Search for the cell housing the specified text and yield its [x, y] center coordinate. 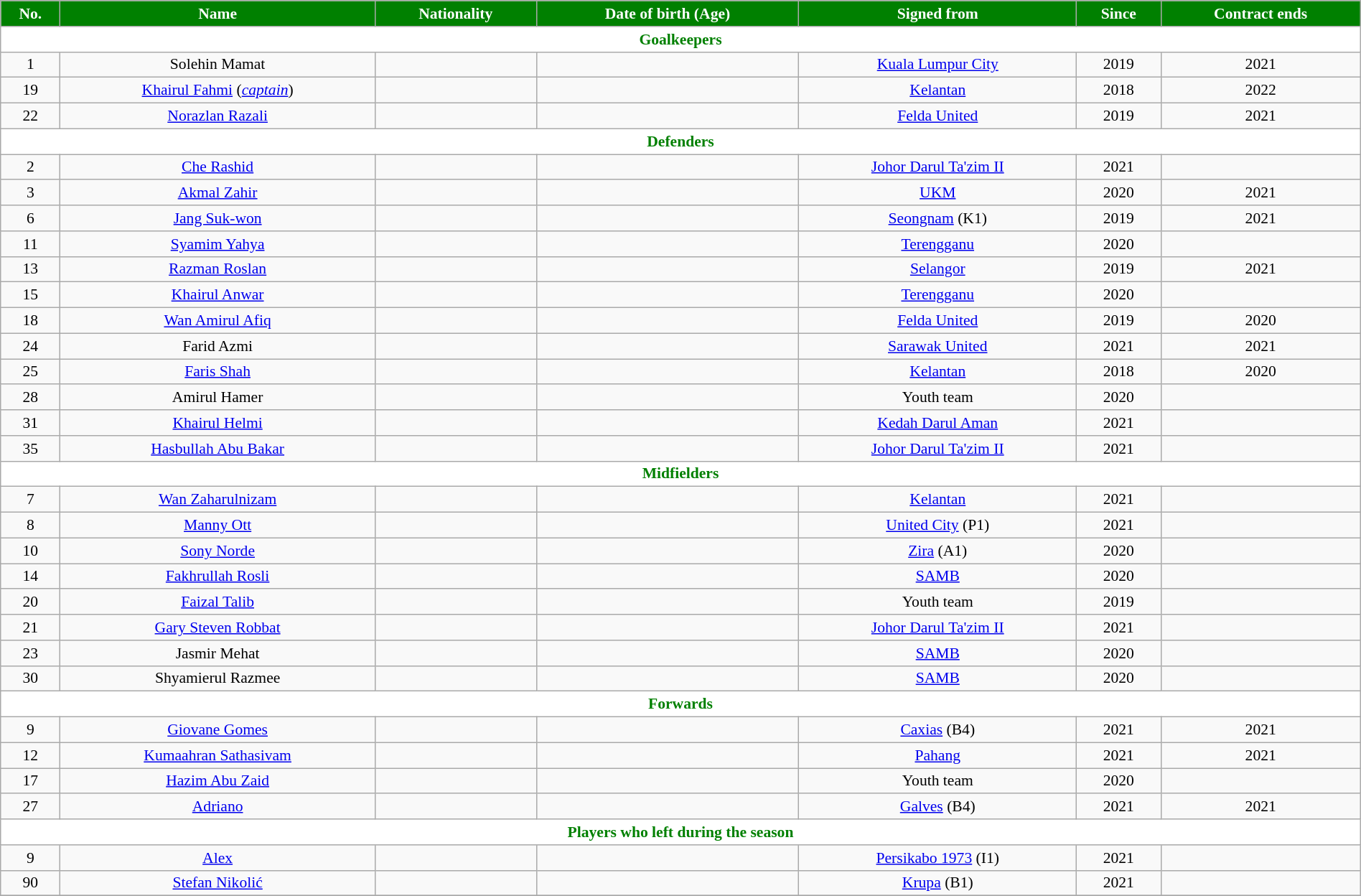
Signed from [937, 14]
Kumaahran Sathasivam [218, 755]
7 [30, 500]
Che Rashid [218, 167]
27 [30, 807]
Hasbullah Abu Bakar [218, 449]
Forwards [680, 704]
14 [30, 577]
Wan Zaharulnizam [218, 500]
Nationality [455, 14]
Fakhrullah Rosli [218, 577]
Sarawak United [937, 346]
Persikabo 1973 (I1) [937, 858]
Caxias (B4) [937, 730]
Galves (B4) [937, 807]
Adriano [218, 807]
11 [30, 244]
Contract ends [1261, 14]
Selangor [937, 269]
Norazlan Razali [218, 116]
21 [30, 627]
Midfielders [680, 474]
10 [30, 551]
Razman Roslan [218, 269]
UKM [937, 193]
Giovane Gomes [218, 730]
22 [30, 116]
Players who left during the season [680, 832]
Khairul Helmi [218, 423]
30 [30, 678]
Wan Amirul Afiq [218, 321]
Pahang [937, 755]
Akmal Zahir [218, 193]
28 [30, 398]
Kedah Darul Aman [937, 423]
18 [30, 321]
Faris Shah [218, 372]
Khairul Fahmi (captain) [218, 90]
12 [30, 755]
Manny Ott [218, 526]
23 [30, 653]
Jang Suk-won [218, 218]
Syamim Yahya [218, 244]
Khairul Anwar [218, 295]
24 [30, 346]
15 [30, 295]
17 [30, 781]
35 [30, 449]
Defenders [680, 141]
Gary Steven Robbat [218, 627]
Shyamierul Razmee [218, 678]
Solehin Mamat [218, 65]
Zira (A1) [937, 551]
8 [30, 526]
1 [30, 65]
Since [1119, 14]
No. [30, 14]
Alex [218, 858]
31 [30, 423]
Kuala Lumpur City [937, 65]
13 [30, 269]
Seongnam (K1) [937, 218]
3 [30, 193]
Sony Norde [218, 551]
Name [218, 14]
Goalkeepers [680, 39]
2 [30, 167]
25 [30, 372]
19 [30, 90]
Faizal Talib [218, 602]
6 [30, 218]
Amirul Hamer [218, 398]
Farid Azmi [218, 346]
20 [30, 602]
90 [30, 883]
Date of birth (Age) [668, 14]
Krupa (B1) [937, 883]
Stefan Nikolić [218, 883]
Jasmir Mehat [218, 653]
Hazim Abu Zaid [218, 781]
United City (P1) [937, 526]
2022 [1261, 90]
